Scan for the cell matching the given text and deliver its (x, y) coordinate at center. 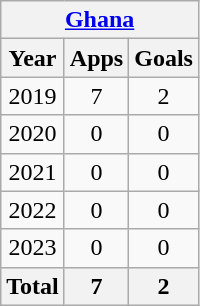
2021 (33, 172)
2023 (33, 248)
Goals (164, 58)
2022 (33, 210)
Ghana (100, 20)
2019 (33, 96)
Year (33, 58)
2020 (33, 134)
Total (33, 286)
Apps (96, 58)
